Return (X, Y) of the center of cell containing provided text 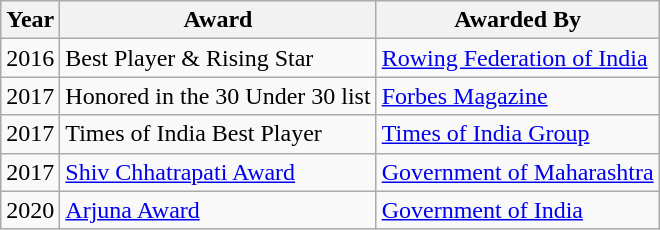
Government of Maharashtra (518, 172)
2016 (30, 58)
Arjuna Award (218, 210)
Times of India Group (518, 134)
Award (218, 20)
Times of India Best Player (218, 134)
2020 (30, 210)
Honored in the 30 Under 30 list (218, 96)
Year (30, 20)
Government of India (518, 210)
Awarded By (518, 20)
Forbes Magazine (518, 96)
Shiv Chhatrapati Award (218, 172)
Rowing Federation of India (518, 58)
Best Player & Rising Star (218, 58)
